For the text-containing cell, return its midpoint in (X, Y) coordinate format. 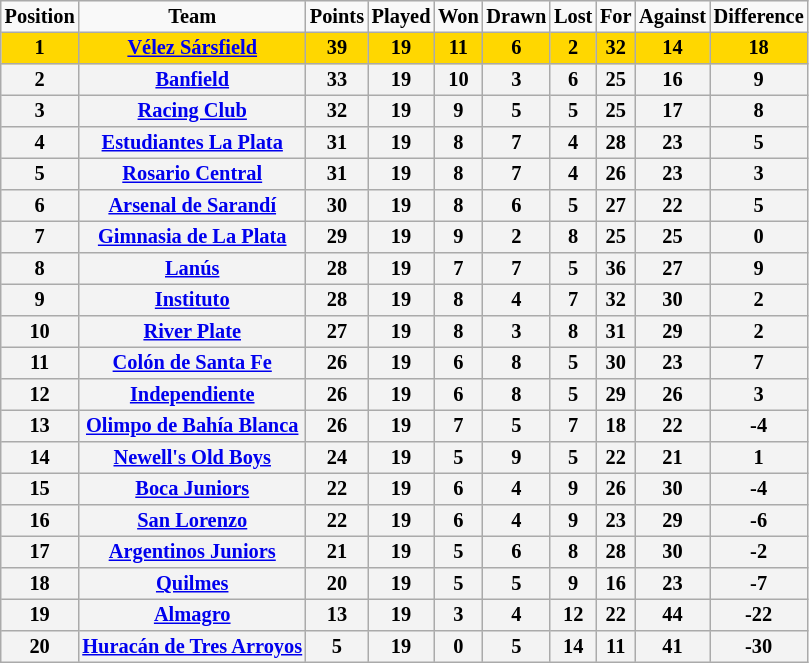
Independiente (192, 395)
-6 (759, 521)
Arsenal de Sarandí (192, 206)
Lost (573, 17)
Position (40, 17)
39 (337, 48)
Huracán de Tres Arroyos (192, 647)
Gimnasia de La Plata (192, 237)
River Plate (192, 332)
-7 (759, 584)
Vélez Sársfield (192, 48)
15 (40, 489)
Played (401, 17)
Difference (759, 17)
Drawn (517, 17)
Colón de Santa Fe (192, 363)
Olimpo de Bahía Blanca (192, 426)
41 (672, 647)
Instituto (192, 300)
Argentinos Juniors (192, 552)
-30 (759, 647)
36 (616, 269)
Against (672, 17)
24 (337, 458)
Almagro (192, 615)
Rosario Central (192, 174)
For (616, 17)
44 (672, 615)
Won (458, 17)
Racing Club (192, 111)
Newell's Old Boys (192, 458)
-2 (759, 552)
Lanús (192, 269)
Points (337, 17)
Boca Juniors (192, 489)
Banfield (192, 80)
Estudiantes La Plata (192, 143)
San Lorenzo (192, 521)
Team (192, 17)
-22 (759, 615)
Quilmes (192, 584)
33 (337, 80)
